From the cell containing the given text, extract its center point as (x, y) coordinate. 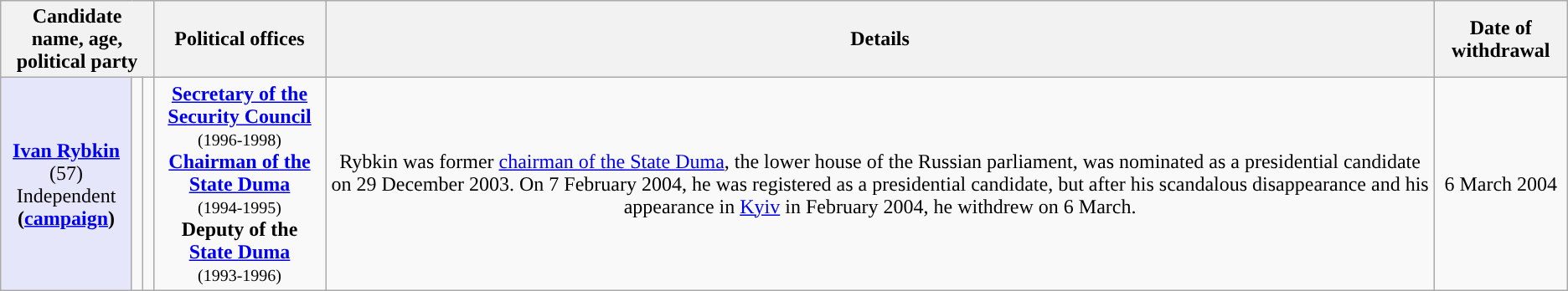
Political offices (240, 39)
6 March 2004 (1501, 184)
Date of withdrawal (1501, 39)
Secretary of the Security Council(1996-1998)Chairman of the State Duma(1994-1995)Deputy of the State Duma(1993-1996) (240, 184)
Ivan Rybkin(57)Independent(campaign) (67, 184)
Details (880, 39)
Candidate name, age,political party (77, 39)
